Search for the cell housing the specified text and yield its [x, y] center coordinate. 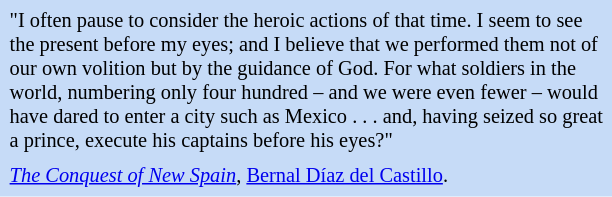
The Conquest of New Spain, Bernal Díaz del Castillo. [306, 176]
